For the text-containing cell, return its midpoint in (X, Y) coordinate format. 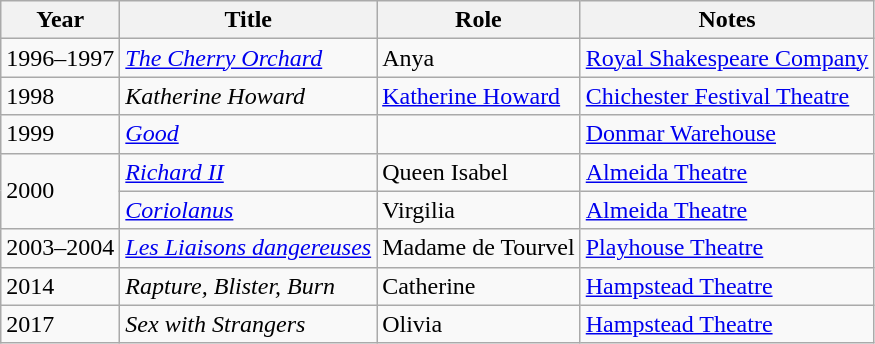
1999 (60, 134)
2000 (60, 191)
Anya (479, 58)
Donmar Warehouse (727, 134)
2017 (60, 324)
Chichester Festival Theatre (727, 96)
Title (248, 20)
Queen Isabel (479, 172)
Good (248, 134)
2014 (60, 286)
Rapture, Blister, Burn (248, 286)
Richard II (248, 172)
1996–1997 (60, 58)
The Cherry Orchard (248, 58)
Role (479, 20)
Olivia (479, 324)
Coriolanus (248, 210)
Virgilia (479, 210)
Year (60, 20)
Notes (727, 20)
Sex with Strangers (248, 324)
1998 (60, 96)
Playhouse Theatre (727, 248)
Catherine (479, 286)
Madame de Tourvel (479, 248)
Royal Shakespeare Company (727, 58)
2003–2004 (60, 248)
Les Liaisons dangereuses (248, 248)
